Detect which cell encompasses the target text, then output its (X, Y) center coordinate. 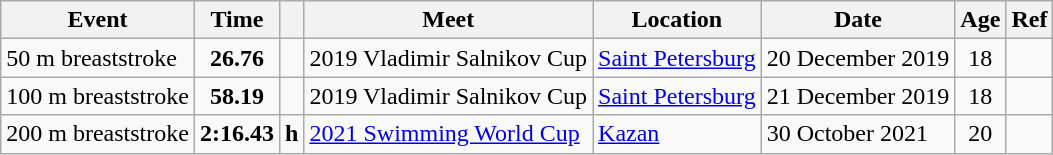
Age (980, 20)
Date (858, 20)
20 December 2019 (858, 58)
100 m breaststroke (98, 96)
h (291, 134)
58.19 (236, 96)
Location (678, 20)
Event (98, 20)
20 (980, 134)
200 m breaststroke (98, 134)
30 October 2021 (858, 134)
21 December 2019 (858, 96)
Meet (448, 20)
Ref (1030, 20)
Time (236, 20)
2:16.43 (236, 134)
50 m breaststroke (98, 58)
26.76 (236, 58)
Kazan (678, 134)
2021 Swimming World Cup (448, 134)
